Capture the cell that displays the provided text and extract its [x, y] central coordinate. 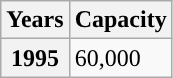
Capacity [120, 20]
60,000 [120, 58]
Years [35, 20]
1995 [35, 58]
